Detect which cell encompasses the target text, then output its [X, Y] center coordinate. 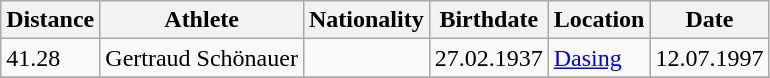
Athlete [202, 20]
Distance [50, 20]
27.02.1937 [488, 58]
41.28 [50, 58]
Gertraud Schönauer [202, 58]
Location [599, 20]
Date [710, 20]
12.07.1997 [710, 58]
Dasing [599, 58]
Birthdate [488, 20]
Nationality [366, 20]
